Pinpoint the cell where the given text exists, returning its (X, Y) midpoint coordinate. 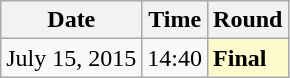
Round (248, 20)
Date (72, 20)
Time (175, 20)
14:40 (175, 58)
Final (248, 58)
July 15, 2015 (72, 58)
